Pinpoint the cell where the given text exists, returning its [X, Y] midpoint coordinate. 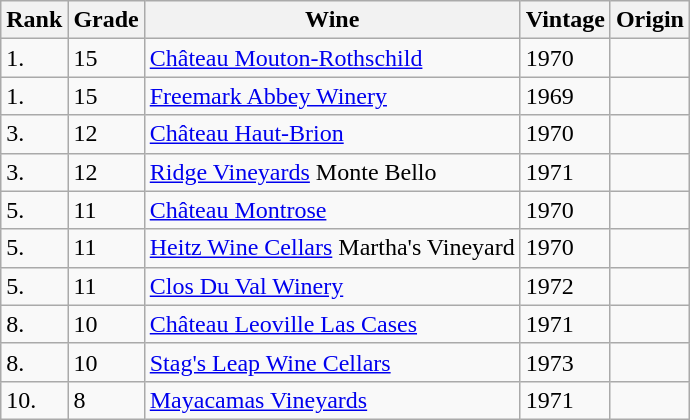
Château Montrose [332, 210]
Clos Du Val Winery [332, 286]
8 [106, 400]
Wine [332, 20]
Château Leoville Las Cases [332, 324]
1973 [565, 362]
Freemark Abbey Winery [332, 96]
Château Mouton-Rothschild [332, 58]
Ridge Vineyards Monte Bello [332, 172]
Rank [34, 20]
Origin [650, 20]
Stag's Leap Wine Cellars [332, 362]
Mayacamas Vineyards [332, 400]
Château Haut-Brion [332, 134]
Vintage [565, 20]
1972 [565, 286]
Heitz Wine Cellars Martha's Vineyard [332, 248]
10. [34, 400]
Grade [106, 20]
1969 [565, 96]
